Detect which cell encompasses the target text, then output its [X, Y] center coordinate. 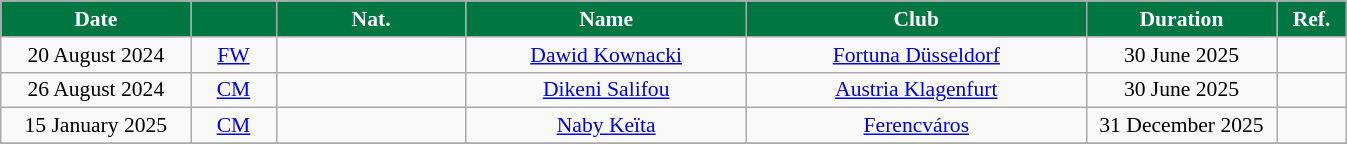
Club [916, 19]
Dikeni Salifou [606, 90]
Name [606, 19]
31 December 2025 [1181, 126]
26 August 2024 [96, 90]
Ref. [1311, 19]
20 August 2024 [96, 55]
15 January 2025 [96, 126]
Duration [1181, 19]
Dawid Kownacki [606, 55]
Naby Keïta [606, 126]
FW [234, 55]
Fortuna Düsseldorf [916, 55]
Austria Klagenfurt [916, 90]
Nat. [371, 19]
Ferencváros [916, 126]
Date [96, 19]
